Identify which cell holds the provided text, then report its (X, Y) central coordinate. 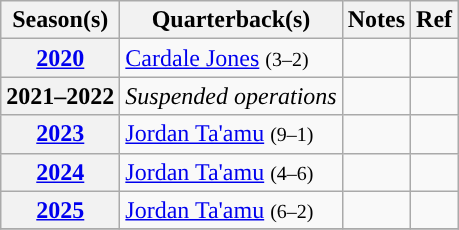
Quarterback(s) (231, 20)
Jordan Ta'amu (4–6) (231, 172)
Cardale Jones (3–2) (231, 58)
Ref (434, 20)
Suspended operations (231, 96)
2020 (60, 58)
2025 (60, 210)
Jordan Ta'amu (6–2) (231, 210)
2023 (60, 134)
Jordan Ta'amu (9–1) (231, 134)
2024 (60, 172)
2021–2022 (60, 96)
Season(s) (60, 20)
Notes (376, 20)
